Pinpoint the cell where the given text exists, returning its [x, y] midpoint coordinate. 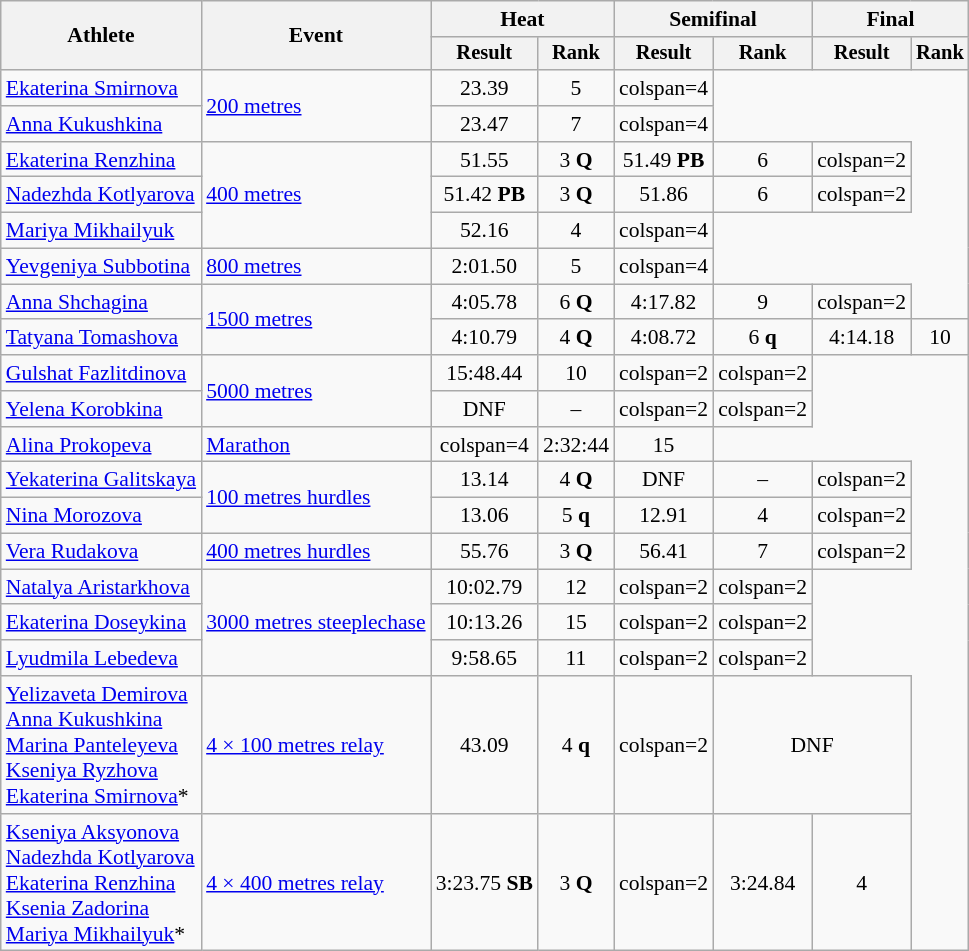
4:10.79 [484, 338]
51.49 PB [664, 160]
800 metres [316, 267]
Nina Morozova [101, 516]
4:08.72 [664, 338]
Final [890, 19]
51.42 PB [484, 195]
Anna Shchagina [101, 302]
51.86 [664, 195]
4 × 100 metres relay [316, 745]
Natalya Aristarkhova [101, 587]
23.47 [484, 124]
6 q [762, 338]
43.09 [484, 745]
Heat [522, 19]
6 Q [576, 302]
5000 metres [316, 390]
13.06 [484, 516]
Semifinal [713, 19]
Ekaterina Renzhina [101, 160]
23.39 [484, 88]
4 q [576, 745]
13.14 [484, 480]
9:58.65 [484, 658]
12.91 [664, 516]
3000 metres steeplechase [316, 622]
1500 metres [316, 320]
11 [576, 658]
5 q [576, 516]
400 metres hurdles [316, 552]
Tatyana Tomashova [101, 338]
Yevgeniya Subbotina [101, 267]
52.16 [484, 231]
10:02.79 [484, 587]
100 metres hurdles [316, 498]
Lyudmila Lebedeva [101, 658]
Yekaterina Galitskaya [101, 480]
Athlete [101, 36]
2:01.50 [484, 267]
10:13.26 [484, 623]
56.41 [664, 552]
Ekaterina Smirnova [101, 88]
Mariya Mikhailyuk [101, 231]
Nadezhda Kotlyarova [101, 195]
Yelizaveta DemirovaAnna KukushkinaMarina PanteleyevaKseniya RyzhovaEkaterina Smirnova* [101, 745]
Ekaterina Doseykina [101, 623]
Anna Kukushkina [101, 124]
4:17.82 [664, 302]
Alina Prokopeva [101, 445]
400 metres [316, 196]
4:05.78 [484, 302]
12 [576, 587]
Gulshat Fazlitdinova [101, 373]
Yelena Korobkina [101, 409]
55.76 [484, 552]
200 metres [316, 106]
Vera Rudakova [101, 552]
9 [762, 302]
4:14.18 [862, 338]
2:32:44 [576, 445]
Event [316, 36]
Marathon [316, 445]
51.55 [484, 160]
15:48.44 [484, 373]
